Output the (X, Y) coordinate of the center of the cell containing the given text.  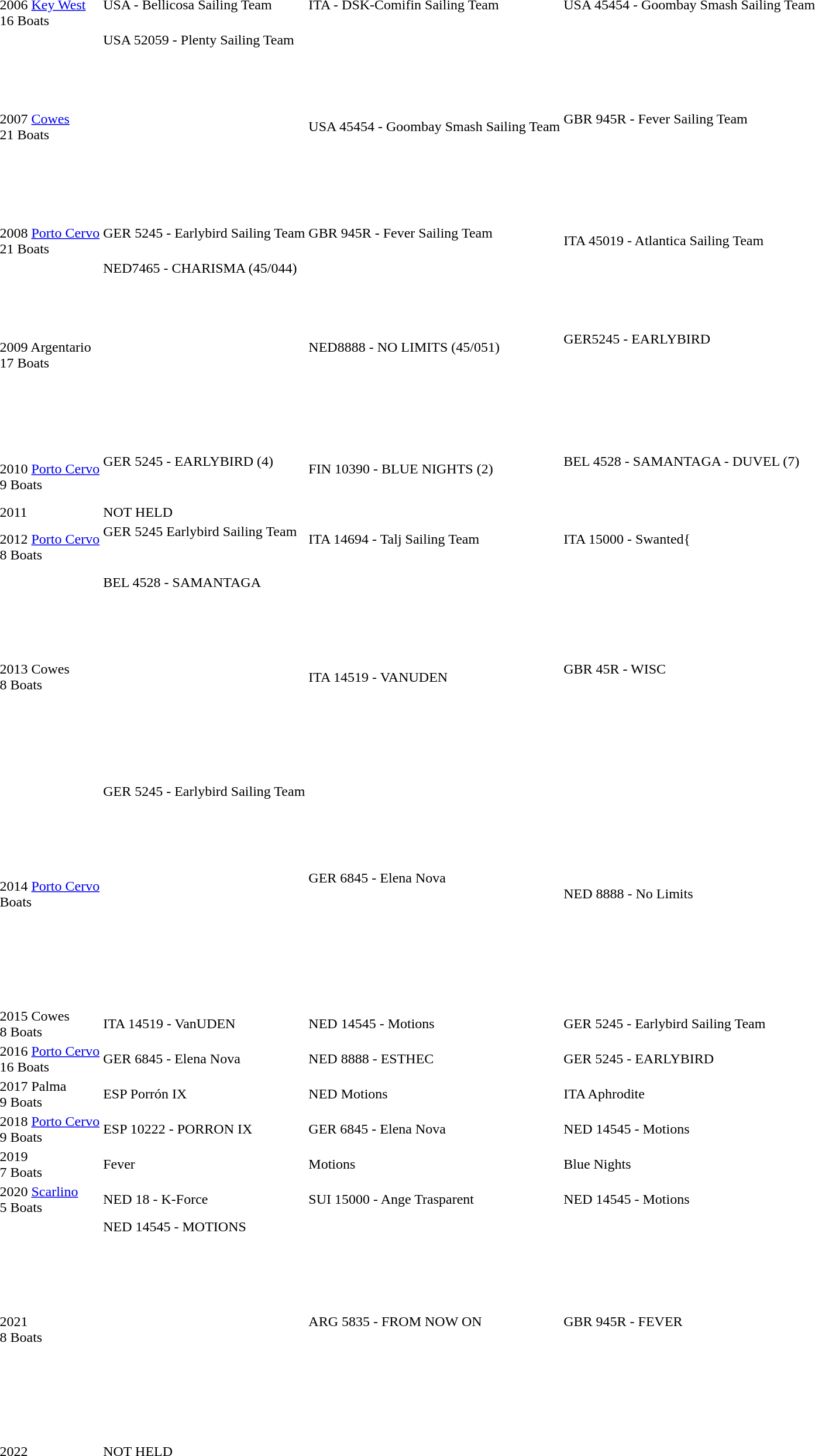
SUI 15000 - Ange Trasparent (434, 1200)
ITA 14519 - VanUDEN (204, 1024)
ESP 10222 - PORRON IX (204, 1129)
NED7465 - CHARISMA (45/044) (204, 355)
GER 5245 - EARLYBIRD (4) (204, 477)
NED 14545 - MOTIONS (204, 1330)
ARG 5835 - FROM NOW ON (434, 1330)
NED 8888 - ESTHEC (434, 1059)
NED Motions (434, 1094)
Motions (434, 1165)
USA 52059 - Plenty Sailing Team (204, 126)
BEL 4528 - SAMANTAGA (204, 677)
GER 5245 Earlybird Sailing Team (204, 547)
NED 14545 - Motions (434, 1024)
FIN 10390 - BLUE NIGHTS (2) (434, 477)
Fever (204, 1165)
ITA 14694 - Talj Sailing Team (434, 547)
NED 18 - K-Force (204, 1200)
USA 45454 - Goombay Smash Sailing Team (434, 126)
GBR 945R - Fever Sailing Team (434, 241)
ITA 14519 - VANUDEN (434, 677)
ESP Porrón IX (204, 1094)
NED8888 - NO LIMITS (45/051) (434, 355)
